Identify which cell holds the provided text, then report its (X, Y) central coordinate. 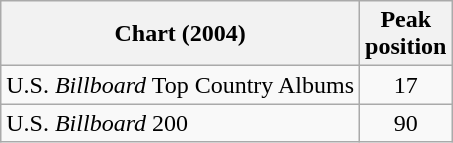
U.S. Billboard Top Country Albums (180, 85)
U.S. Billboard 200 (180, 123)
90 (406, 123)
Chart (2004) (180, 34)
Peakposition (406, 34)
17 (406, 85)
